Pinpoint the cell where the given text exists, returning its [X, Y] midpoint coordinate. 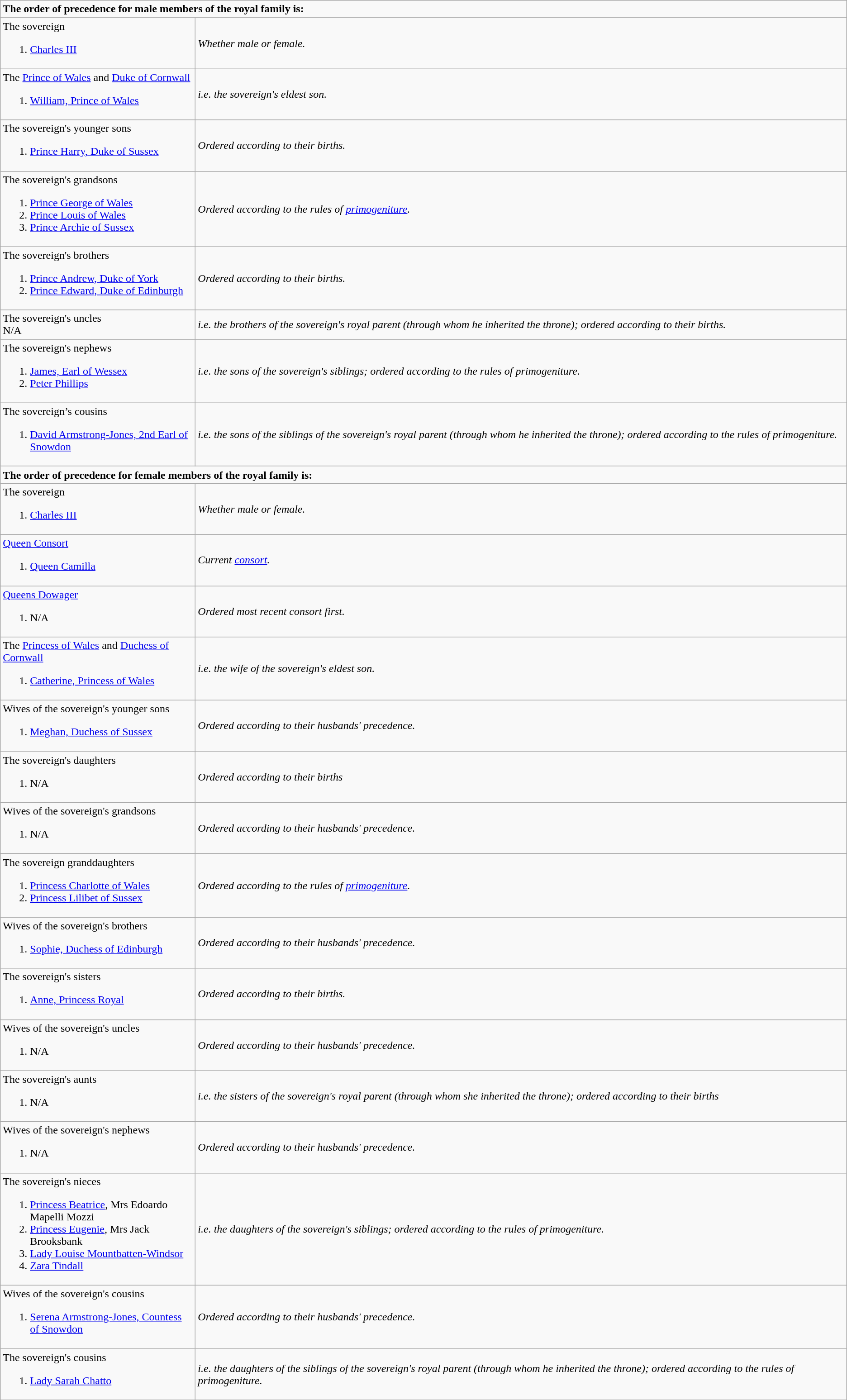
The Princess of Wales and Duchess of CornwallCatherine, Princess of Wales [98, 669]
Wives of the sovereign's cousinsSerena Armstrong-Jones, Countess of Snowdon [98, 1317]
i.e. the brothers of the sovereign's royal parent (through whom he inherited the throne); ordered according to their births. [521, 325]
Wives of the sovereign's unclesN/A [98, 1045]
The sovereign's unclesN/A [98, 325]
i.e. the wife of the sovereign's eldest son. [521, 669]
Queen Consort Queen Camilla [98, 560]
Wives of the sovereign's grandsonsN/A [98, 828]
The sovereign's daughtersN/A [98, 777]
The Prince of Wales and Duke of CornwallWilliam, Prince of Wales [98, 94]
The sovereign granddaughtersPrincess Charlotte of WalesPrincess Lilibet of Sussex [98, 886]
The sovereign's cousinsLady Sarah Chatto [98, 1374]
The sovereign's brothersPrince Andrew, Duke of YorkPrince Edward, Duke of Edinburgh [98, 278]
i.e. the sovereign's eldest son. [521, 94]
The sovereign's sistersAnne, Princess Royal [98, 994]
The sovereign's auntsN/A [98, 1096]
The order of precedence for male members of the royal family is: [423, 9]
i.e. the sisters of the sovereign's royal parent (through whom she inherited the throne); ordered according to their births [521, 1096]
i.e. the daughters of the sovereign's siblings; ordered according to the rules of primogeniture. [521, 1229]
The sovereign's nephewsJames, Earl of WessexPeter Phillips [98, 371]
Current consort. [521, 560]
The sovereign's younger sonsPrince Harry, Duke of Sussex [98, 146]
Wives of the sovereign's brothersSophie, Duchess of Edinburgh [98, 943]
Queens DowagerN/A [98, 611]
Ordered most recent consort first. [521, 611]
The sovereign's grandsonsPrince George of WalesPrince Louis of WalesPrince Archie of Sussex [98, 209]
Wives of the sovereign's nephewsN/A [98, 1148]
The sovereign's niecesPrincess Beatrice, Mrs Edoardo Mapelli MozziPrincess Eugenie, Mrs Jack BrooksbankLady Louise Mountbatten-WindsorZara Tindall [98, 1229]
i.e. the sons of the sovereign's siblings; ordered according to the rules of primogeniture. [521, 371]
Wives of the sovereign's younger sonsMeghan, Duchess of Sussex [98, 726]
The sovereign’s cousinsDavid Armstrong-Jones, 2nd Earl of Snowdon [98, 434]
Ordered according to their births [521, 777]
The order of precedence for female members of the royal family is: [423, 475]
